Return [X, Y] of the center of cell containing provided text 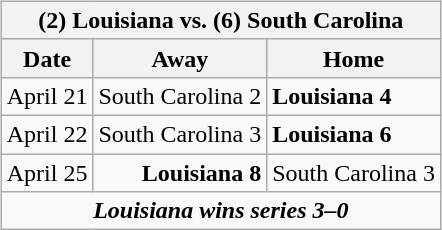
Away [180, 58]
April 25 [47, 173]
Home [354, 58]
April 22 [47, 134]
Louisiana 6 [354, 134]
April 21 [47, 96]
(2) Louisiana vs. (6) South Carolina [220, 20]
Louisiana 8 [180, 173]
Louisiana wins series 3–0 [220, 211]
Louisiana 4 [354, 96]
South Carolina 2 [180, 96]
Date [47, 58]
